Provide the (x, y) coordinate of the cell's center where the given text is located.  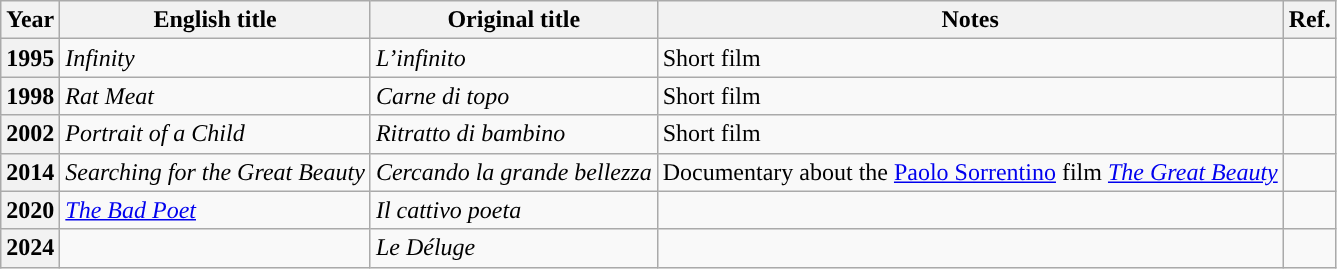
Ritratto di bambino (514, 134)
Portrait of a Child (216, 134)
Il cattivo poeta (514, 210)
Le Déluge (514, 248)
L’infinito (514, 58)
Notes (970, 20)
Cercando la grande bellezza (514, 172)
Ref. (1310, 20)
Rat Meat (216, 96)
2014 (30, 172)
1998 (30, 96)
Infinity (216, 58)
Original title (514, 20)
Year (30, 20)
2002 (30, 134)
1995 (30, 58)
2024 (30, 248)
English title (216, 20)
The Bad Poet (216, 210)
Searching for the Great Beauty (216, 172)
2020 (30, 210)
Carne di topo (514, 96)
Documentary about the Paolo Sorrentino film The Great Beauty (970, 172)
